Extract the [x, y] coordinate from the center of the cell holding the provided text.  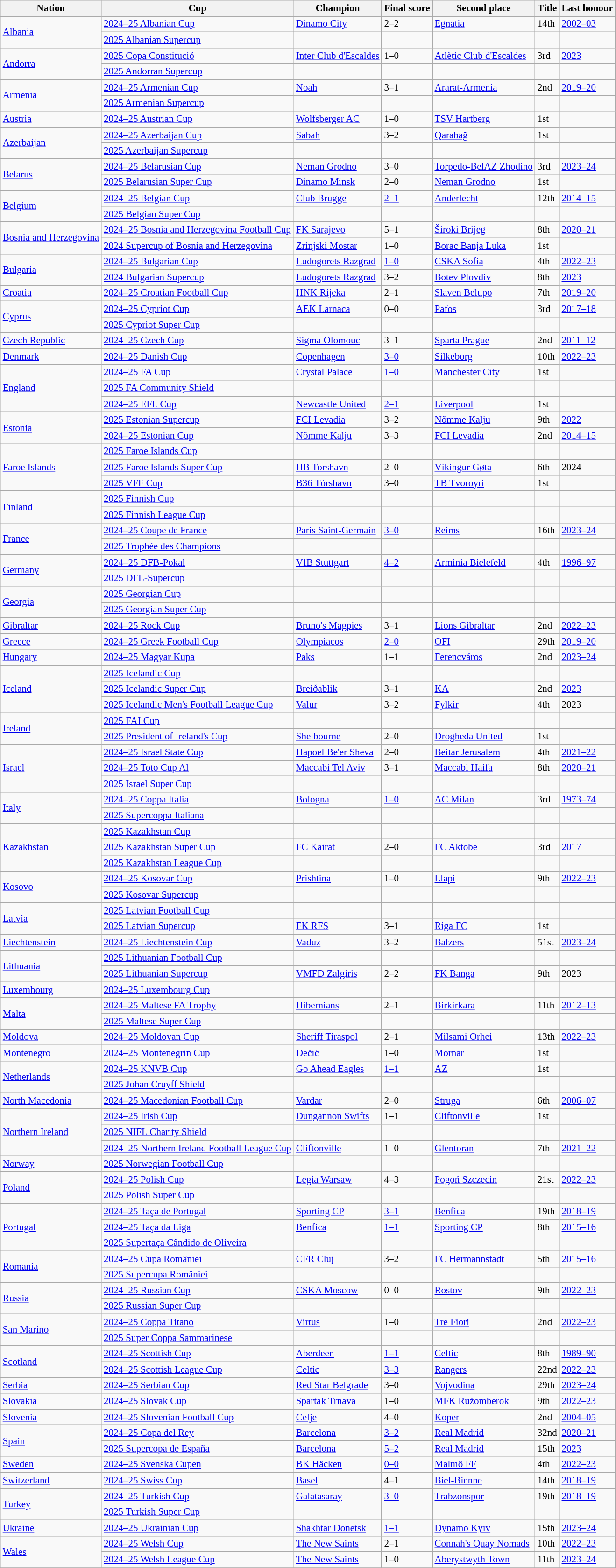
AEK Larnaca [338, 309]
2025 Maltese Super Cup [198, 1022]
2025 VFF Cup [198, 483]
VMFD Zalgiris [338, 974]
2024–25 Swiss Cup [198, 1481]
CSKA Moscow [338, 1291]
2025 Icelandic Men's Football League Cup [198, 705]
Qarabağ [484, 135]
2025 Lithuanian Supercup [198, 974]
Shelbourne [338, 737]
Sigma Olomouc [338, 341]
2024–25 Kosovar Cup [198, 879]
2025 Turkish Super Cup [198, 1512]
North Macedonia [51, 1100]
2025 Icelandic Super Cup [198, 689]
2025 Russian Super Cup [198, 1306]
2024–25 Cupa României [198, 1259]
TSV Hartberg [484, 119]
Olympiacos [338, 641]
Dinamo Minsk [338, 183]
2024–25 KNVB Cup [198, 1069]
B36 Tórshavn [338, 483]
2024–25 Coppa Italia [198, 800]
Rangers [484, 1369]
2025 FAI Cup [198, 721]
2024–25 Copa del Rey [198, 1433]
2025 Super Coppa Sammarinese [198, 1338]
Slovakia [51, 1401]
England [51, 388]
2025 FA Community Shield [198, 388]
2024–25 FA Cup [198, 372]
Tre Fiori [484, 1322]
Arminia Bielefeld [484, 562]
Malta [51, 1014]
2025 Lithuanian Football Cup [198, 958]
2024–25 Russian Cup [198, 1291]
2025 DFL-Supercup [198, 578]
4–1 [407, 1481]
Moldova [51, 1037]
Finland [51, 507]
Silkeborg [484, 356]
Glentoran [484, 1148]
2024–25 Toto Cup Al [198, 768]
2017 [588, 847]
Fylkir [484, 705]
Faroe Islands [51, 468]
5–1 [407, 230]
Drogheda United [484, 737]
4–0 [407, 1417]
Valur [338, 705]
Andorra [51, 64]
Hungary [51, 657]
Vojvodina [484, 1385]
2025 Polish Super Cup [198, 1196]
2002–03 [588, 24]
2024–25 Taça da Liga [198, 1227]
Shakhtar Donetsk [338, 1528]
2025 Kazakhstan Super Cup [198, 847]
Dynamo Kyiv [484, 1528]
2025 Finnish Cup [198, 499]
2024–25 DFB-Pokal [198, 562]
2024–25 Belgian Cup [198, 198]
2025 Trophée des Champions [198, 546]
VfB Stuttgart [338, 562]
2024–25 Svenska Cupen [198, 1465]
2024–25 Greek Football Cup [198, 641]
2024–25 Magyar Kupa [198, 657]
Scotland [51, 1362]
4–3 [407, 1180]
Riga FC [484, 926]
2024–25 Bulgarian Cup [198, 262]
Mornar [484, 1053]
FC Aktobe [484, 847]
2017–18 [588, 309]
2024–25 Bosnia and Herzegovina Football Cup [198, 230]
Ferencváros [484, 657]
Inter Club d'Escaldes [338, 56]
2024–25 Taça de Portugal [198, 1211]
1989–90 [588, 1354]
Víkingur Gøta [484, 468]
Russia [51, 1298]
2024–25 Irish Cup [198, 1116]
Montenegro [51, 1053]
1973–74 [588, 800]
Breiðablik [338, 689]
2024–25 Slovak Cup [198, 1401]
5th [547, 1259]
Paris Saint-Germain [338, 531]
Ararat-Armenia [484, 87]
2024–25 Coupe de France [198, 531]
Široki Brijeg [484, 230]
Liverpool [484, 404]
2011–12 [588, 341]
BK Häcken [338, 1465]
2004–05 [588, 1417]
2025 Johan Cruyff Shield [198, 1085]
FK Sarajevo [338, 230]
Llapi [484, 879]
2025 Norwegian Football Cup [198, 1164]
Noah [338, 87]
France [51, 539]
2025 Albanian Supercup [198, 40]
Sabah [338, 135]
Belarus [51, 175]
Iceland [51, 689]
Sheriff Tiraspol [338, 1037]
Prishtina [338, 879]
2024–25 Welsh Cup [198, 1544]
Norway [51, 1164]
2024–25 Armenian Cup [198, 87]
2022 [588, 420]
Spain [51, 1441]
Luxembourg [51, 990]
2024–25 Turkish Cup [198, 1496]
2025 Copa Constitució [198, 56]
2025 Faroe Islands Super Cup [198, 468]
MFK Ružomberok [484, 1401]
2024–25 Croatian Football Cup [198, 293]
Bosnia and Herzegovina [51, 238]
Gibraltar [51, 625]
Cyprus [51, 317]
Dečić [338, 1053]
Reims [484, 531]
2025 Latvian Supercup [198, 926]
5–2 [407, 1449]
Cup [198, 8]
2024–25 Rock Cup [198, 625]
Basel [338, 1481]
Dinamo City [338, 24]
Croatia [51, 293]
Denmark [51, 356]
Go Ahead Eagles [338, 1069]
Netherlands [51, 1077]
Celje [338, 1417]
Zrinjski Mostar [338, 246]
2024–25 Macedonian Football Cup [198, 1100]
13th [547, 1037]
Bulgaria [51, 270]
FK RFS [338, 926]
2025 Armenian Supercup [198, 103]
Copenhagen [338, 356]
2025 Georgian Super Cup [198, 610]
Northern Ireland [51, 1132]
2025 Supercoppa Italiana [198, 816]
2024–25 Polish Cup [198, 1180]
21st [547, 1180]
Czech Republic [51, 341]
2024–25 Serbian Cup [198, 1385]
2025 Icelandic Cup [198, 673]
KA [484, 689]
Poland [51, 1188]
Wales [51, 1552]
Slovenia [51, 1417]
2025 President of Ireland's Cup [198, 737]
Vaduz [338, 942]
Estonia [51, 428]
Egnatia [484, 24]
Atlètic Club d'Escaldes [484, 56]
Kosovo [51, 887]
FC Hermannstadt [484, 1259]
2024 Bulgarian Supercup [198, 277]
2025 Finnish League Cup [198, 515]
Galatasaray [338, 1496]
1996–97 [588, 562]
Manchester City [484, 372]
Azerbaijan [51, 143]
Nation [51, 8]
FK Banga [484, 974]
Liechtenstein [51, 942]
Switzerland [51, 1481]
2025 Cypriot Super Cup [198, 325]
CFR Cluj [338, 1259]
Wolfsberger AC [338, 119]
Connah's Quay Nomads [484, 1544]
Second place [484, 8]
Vardar [338, 1100]
2025 Andorran Supercup [198, 71]
2025 Belgian Super Cup [198, 214]
Bologna [338, 800]
Serbia [51, 1385]
Maccabi Tel Aviv [338, 768]
Portugal [51, 1227]
22nd [547, 1369]
2025 Estonian Supercup [198, 420]
2024–25 Estonian Cup [198, 436]
Champion [338, 8]
Paks [338, 657]
Maccabi Haifa [484, 768]
2025 Belarusian Super Cup [198, 183]
San Marino [51, 1330]
Israel [51, 768]
4–2 [407, 562]
2024–25 EFL Cup [198, 404]
Botev Plovdiv [484, 277]
Torpedo-BelAZ Zhodino [484, 167]
Italy [51, 808]
Pafos [484, 309]
HB Torshavn [338, 468]
Kazakhstan [51, 847]
2024–25 Scottish Cup [198, 1354]
Milsami Orhei [484, 1037]
Borac Banja Luka [484, 246]
Last honour [588, 8]
Virtus [338, 1322]
Malmö FF [484, 1465]
2025 Azerbaijan Supercup [198, 151]
2024–25 Montenegrin Cup [198, 1053]
Romania [51, 1267]
Latvia [51, 919]
2012–13 [588, 1006]
2024–25 Welsh League Cup [198, 1560]
Spartak Trnava [338, 1401]
Slaven Belupo [484, 293]
Birkirkara [484, 1006]
2024–25 Israel State Cup [198, 752]
2006–07 [588, 1100]
Lions Gibraltar [484, 625]
2025 Kosovar Supercup [198, 895]
Georgia [51, 602]
Club Brugge [338, 198]
TB Tvoroyri [484, 483]
2024–25 Austrian Cup [198, 119]
2024–25 Luxembourg Cup [198, 990]
2024 [588, 468]
Aberystwyth Town [484, 1560]
2025 Kazakhstan Cup [198, 831]
Aberdeen [338, 1354]
AZ [484, 1069]
2024–25 Albanian Cup [198, 24]
Final score [407, 8]
Ireland [51, 729]
2024–25 Belarusian Cup [198, 167]
2024–25 Northern Ireland Football League Cup [198, 1148]
2024–25 Azerbaijan Cup [198, 135]
2025 NIFL Charity Shield [198, 1132]
Title [547, 8]
Hapoel Be'er Sheva [338, 752]
Balzers [484, 942]
2025 Georgian Cup [198, 594]
51st [547, 942]
2024–25 Scottish League Cup [198, 1369]
HNK Rijeka [338, 293]
2024–25 Liechtenstein Cup [198, 942]
Beitar Jerusalem [484, 752]
12th [547, 198]
2024–25 Coppa Titano [198, 1322]
Red Star Belgrade [338, 1385]
Rostov [484, 1291]
32nd [547, 1433]
Crystal Palace [338, 372]
Lithuania [51, 966]
Dungannon Swifts [338, 1116]
Legia Warsaw [338, 1180]
Pogoń Szczecin [484, 1180]
2025 Supercopa de España [198, 1449]
2024–25 Danish Cup [198, 356]
2025 Faroe Islands Cup [198, 452]
Struga [484, 1100]
Sparta Prague [484, 341]
2024–25 Czech Cup [198, 341]
Anderlecht [484, 198]
16th [547, 531]
Turkey [51, 1504]
CSKA Sofia [484, 262]
Koper [484, 1417]
Sweden [51, 1465]
2025 Israel Super Cup [198, 784]
Newcastle United [338, 404]
2024–25 Ukrainian Cup [198, 1528]
2024–25 Moldovan Cup [198, 1037]
Greece [51, 641]
Trabzonspor [484, 1496]
2025 Supercupa României [198, 1275]
Biel-Bienne [484, 1481]
Austria [51, 119]
2025 Supertaça Cândido de Oliveira [198, 1243]
Albania [51, 32]
AC Milan [484, 800]
Belgium [51, 206]
OFI [484, 641]
Armenia [51, 95]
2024–25 Slovenian Football Cup [198, 1417]
2024–25 Maltese FA Trophy [198, 1006]
2025 Kazakhstan League Cup [198, 863]
FC Kairat [338, 847]
2024 Supercup of Bosnia and Herzegovina [198, 246]
Bruno's Magpies [338, 625]
Germany [51, 570]
2024–25 Cypriot Cup [198, 309]
Ukraine [51, 1528]
2025 Latvian Football Cup [198, 911]
Hibernians [338, 1006]
